Pinpoint the cell where the given text exists, returning its (x, y) midpoint coordinate. 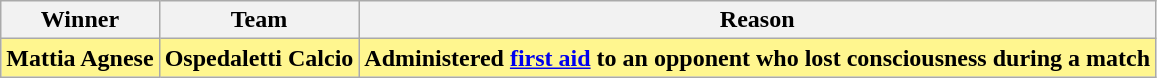
Reason (758, 20)
Administered first aid to an opponent who lost consciousness during a match (758, 58)
Mattia Agnese (80, 58)
Team (259, 20)
Winner (80, 20)
Ospedaletti Calcio (259, 58)
